Output the (x, y) coordinate of the center of the cell containing the given text.  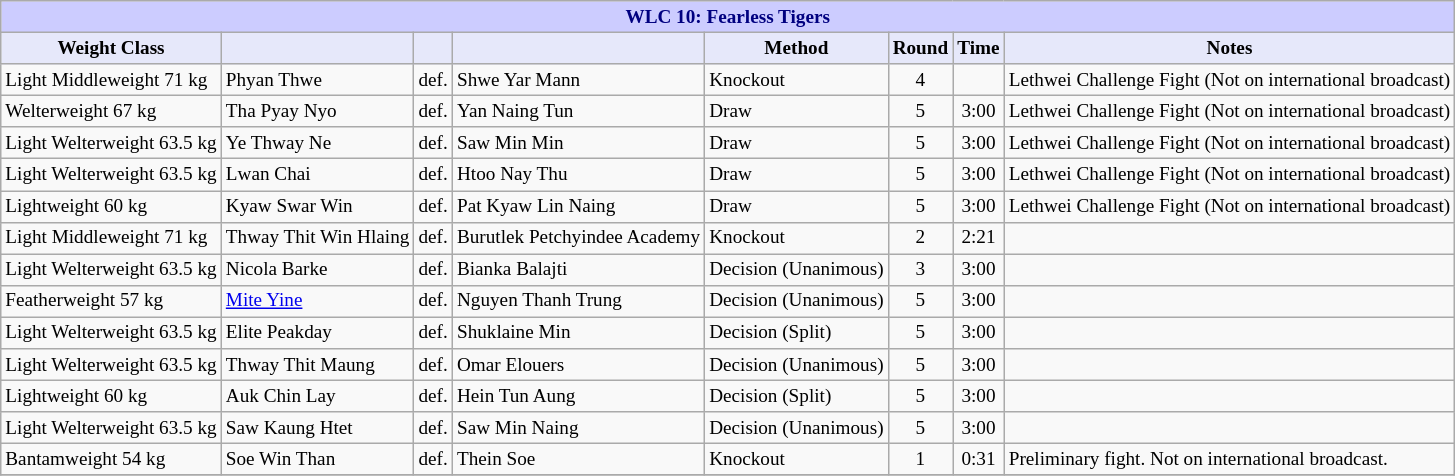
Preliminary fight. Not on international broadcast. (1230, 460)
Welterweight 67 kg (111, 111)
Weight Class (111, 48)
Saw Min Naing (578, 428)
Ye Thway Ne (318, 143)
Time (978, 48)
WLC 10: Fearless Tigers (728, 17)
0:31 (978, 460)
Nguyen Thanh Trung (578, 301)
3 (920, 270)
Thway Thit Win Hlaing (318, 238)
Mite Yine (318, 301)
1 (920, 460)
Htoo Nay Thu (578, 175)
Shuklaine Min (578, 333)
Omar Elouers (578, 365)
Tha Pyay Nyo (318, 111)
Nicola Barke (318, 270)
Bantamweight 54 kg (111, 460)
2 (920, 238)
Method (796, 48)
Hein Tun Aung (578, 396)
Saw Kaung Htet (318, 428)
4 (920, 80)
Kyaw Swar Win (318, 206)
Elite Peakday (318, 333)
Auk Chin Lay (318, 396)
Bianka Balajti (578, 270)
Phyan Thwe (318, 80)
Pat Kyaw Lin Naing (578, 206)
2:21 (978, 238)
Round (920, 48)
Lwan Chai (318, 175)
Thway Thit Maung (318, 365)
Saw Min Min (578, 143)
Notes (1230, 48)
Yan Naing Tun (578, 111)
Soe Win Than (318, 460)
Featherweight 57 kg (111, 301)
Thein Soe (578, 460)
Burutlek Petchyindee Academy (578, 238)
Shwe Yar Mann (578, 80)
